Determine the (x, y) coordinate at the center of the cell enclosing the given text.  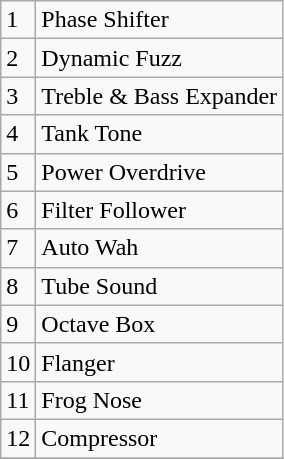
12 (18, 438)
Treble & Bass Expander (160, 96)
10 (18, 362)
Dynamic Fuzz (160, 58)
1 (18, 20)
Frog Nose (160, 400)
Octave Box (160, 324)
3 (18, 96)
Power Overdrive (160, 172)
8 (18, 286)
Phase Shifter (160, 20)
5 (18, 172)
Auto Wah (160, 248)
Tank Tone (160, 134)
Filter Follower (160, 210)
2 (18, 58)
11 (18, 400)
9 (18, 324)
4 (18, 134)
Compressor (160, 438)
Flanger (160, 362)
7 (18, 248)
Tube Sound (160, 286)
6 (18, 210)
